Extract the [X, Y] coordinate from the center of the cell holding the provided text.  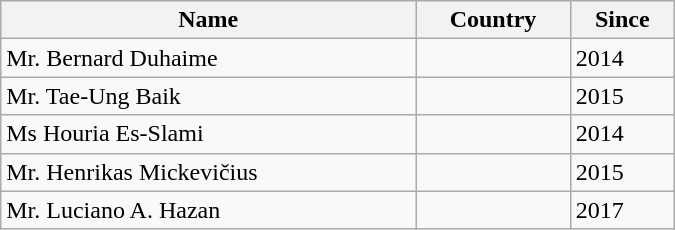
Mr. Henrikas Mickevičius [208, 172]
Since [622, 20]
Ms Houria Es-Slami [208, 134]
Mr. Luciano A. Hazan [208, 210]
Name [208, 20]
Mr. Tae-Ung Baik [208, 96]
Country [494, 20]
2017 [622, 210]
Mr. Bernard Duhaime [208, 58]
